Locate the cell with the specified text and output its (X, Y) center coordinate. 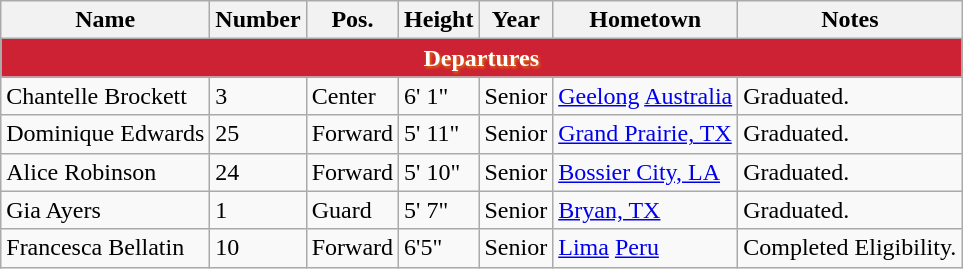
Name (106, 20)
Chantelle Brockett (106, 96)
Pos. (352, 20)
Alice Robinson (106, 172)
25 (258, 134)
Dominique Edwards (106, 134)
5' 7" (439, 210)
Notes (850, 20)
Grand Prairie, TX (646, 134)
Lima Peru (646, 248)
Francesca Bellatin (106, 248)
Geelong Australia (646, 96)
Hometown (646, 20)
Height (439, 20)
Guard (352, 210)
3 (258, 96)
Gia Ayers (106, 210)
5' 10" (439, 172)
Bryan, TX (646, 210)
Year (516, 20)
24 (258, 172)
Bossier City, LA (646, 172)
Departures (482, 58)
Center (352, 96)
10 (258, 248)
1 (258, 210)
6'5" (439, 248)
Completed Eligibility. (850, 248)
5' 11" (439, 134)
Number (258, 20)
6' 1" (439, 96)
